Capture the cell that displays the provided text and extract its (X, Y) central coordinate. 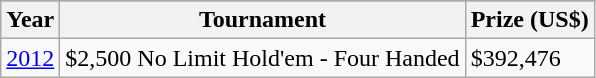
2012 (30, 58)
$2,500 No Limit Hold'em - Four Handed (262, 58)
Tournament (262, 20)
Prize (US$) (530, 20)
Year (30, 20)
$392,476 (530, 58)
